Determine the [X, Y] coordinate at the center of the cell enclosing the given text.  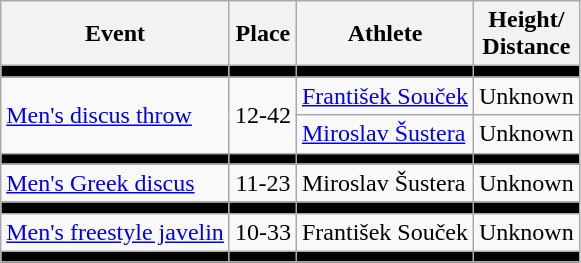
Men's freestyle javelin [116, 232]
Event [116, 34]
Place [262, 34]
Men's Greek discus [116, 183]
10-33 [262, 232]
Height/Distance [527, 34]
Men's discus throw [116, 115]
Athlete [384, 34]
12-42 [262, 115]
11-23 [262, 183]
